Determine the [x, y] coordinate at the center of the cell enclosing the given text.  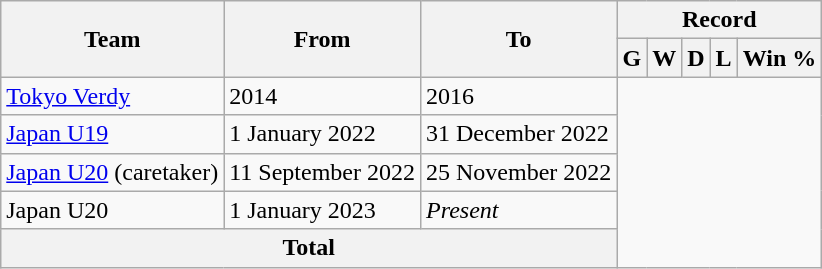
Team [112, 39]
Present [518, 210]
2016 [518, 96]
Total [309, 248]
11 September 2022 [322, 172]
G [632, 58]
1 January 2023 [322, 210]
D [696, 58]
1 January 2022 [322, 134]
Tokyo Verdy [112, 96]
Japan U19 [112, 134]
Japan U20 [112, 210]
To [518, 39]
L [724, 58]
2014 [322, 96]
Japan U20 (caretaker) [112, 172]
W [664, 58]
Win % [780, 58]
31 December 2022 [518, 134]
Record [720, 20]
From [322, 39]
25 November 2022 [518, 172]
